Pinpoint the cell where the given text exists, returning its (x, y) midpoint coordinate. 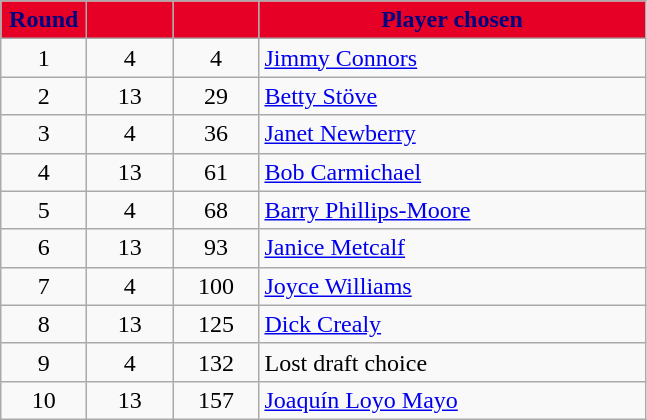
9 (44, 362)
10 (44, 400)
5 (44, 210)
Janice Metcalf (452, 248)
100 (216, 286)
8 (44, 324)
Joyce Williams (452, 286)
3 (44, 134)
Betty Stöve (452, 96)
68 (216, 210)
Barry Phillips-Moore (452, 210)
Dick Crealy (452, 324)
7 (44, 286)
Janet Newberry (452, 134)
157 (216, 400)
36 (216, 134)
6 (44, 248)
Jimmy Connors (452, 58)
Player chosen (452, 20)
29 (216, 96)
Joaquín Loyo Mayo (452, 400)
Bob Carmichael (452, 172)
93 (216, 248)
Lost draft choice (452, 362)
Round (44, 20)
2 (44, 96)
132 (216, 362)
61 (216, 172)
125 (216, 324)
1 (44, 58)
